Find where the given text appears and provide that cell's center as (X, Y) coordinate. 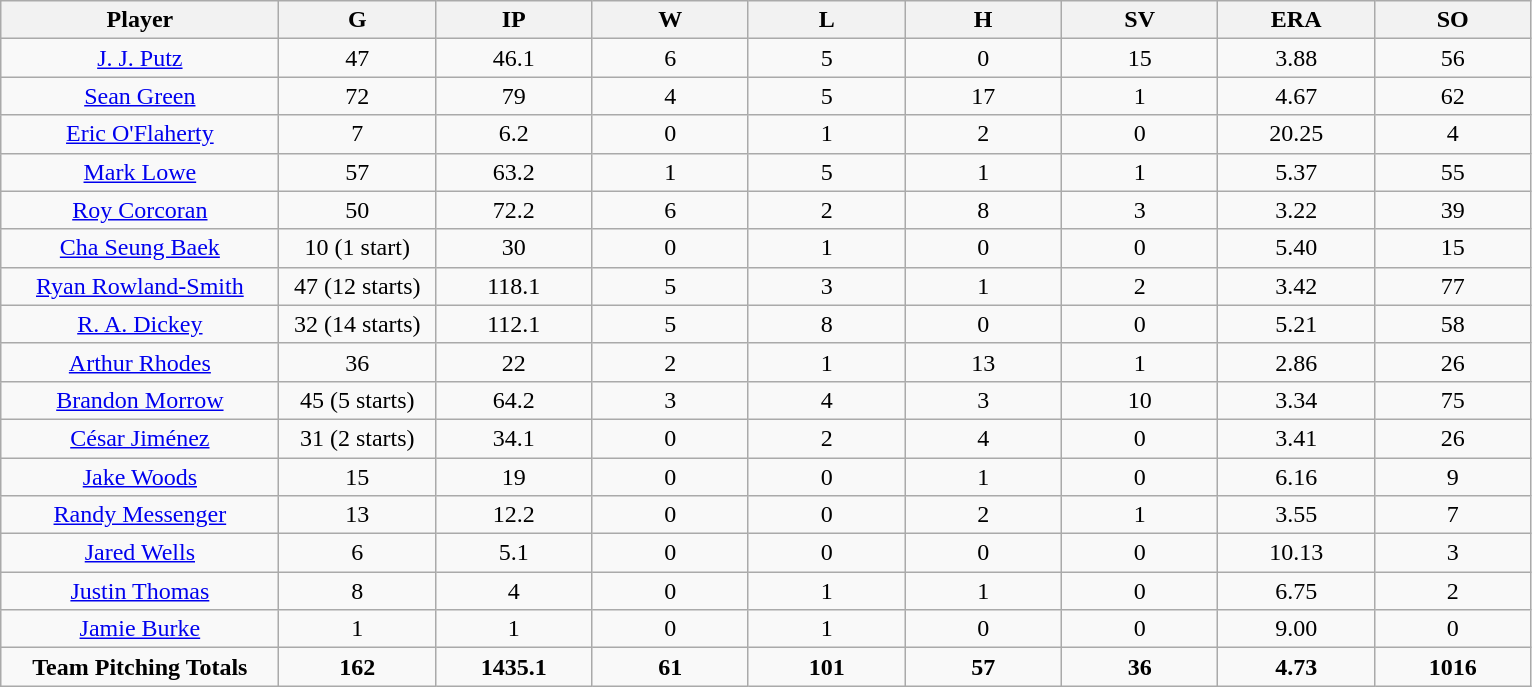
30 (513, 248)
3.22 (1296, 210)
5.40 (1296, 248)
45 (5 starts) (357, 400)
34.1 (513, 438)
72.2 (513, 210)
Justin Thomas (140, 591)
6.2 (513, 134)
47 (12 starts) (357, 286)
5.21 (1296, 324)
Ryan Rowland-Smith (140, 286)
3.55 (1296, 515)
G (357, 20)
4.73 (1296, 667)
75 (1452, 400)
61 (670, 667)
62 (1452, 96)
55 (1452, 172)
Jamie Burke (140, 629)
19 (513, 477)
Mark Lowe (140, 172)
Jared Wells (140, 553)
Team Pitching Totals (140, 667)
72 (357, 96)
Randy Messenger (140, 515)
SV (1139, 20)
77 (1452, 286)
Cha Seung Baek (140, 248)
162 (357, 667)
3.41 (1296, 438)
20.25 (1296, 134)
Eric O'Flaherty (140, 134)
56 (1452, 58)
3.42 (1296, 286)
6.16 (1296, 477)
101 (826, 667)
Arthur Rhodes (140, 362)
2.86 (1296, 362)
3.88 (1296, 58)
1016 (1452, 667)
4.67 (1296, 96)
46.1 (513, 58)
3.34 (1296, 400)
50 (357, 210)
79 (513, 96)
10 (1139, 400)
9.00 (1296, 629)
58 (1452, 324)
Jake Woods (140, 477)
W (670, 20)
5.1 (513, 553)
12.2 (513, 515)
39 (1452, 210)
118.1 (513, 286)
17 (983, 96)
47 (357, 58)
César Jiménez (140, 438)
Sean Green (140, 96)
L (826, 20)
10.13 (1296, 553)
J. J. Putz (140, 58)
64.2 (513, 400)
1435.1 (513, 667)
9 (1452, 477)
63.2 (513, 172)
31 (2 starts) (357, 438)
10 (1 start) (357, 248)
R. A. Dickey (140, 324)
SO (1452, 20)
Roy Corcoran (140, 210)
32 (14 starts) (357, 324)
Brandon Morrow (140, 400)
Player (140, 20)
6.75 (1296, 591)
IP (513, 20)
22 (513, 362)
5.37 (1296, 172)
112.1 (513, 324)
ERA (1296, 20)
H (983, 20)
